Search for the cell housing the specified text and yield its (x, y) center coordinate. 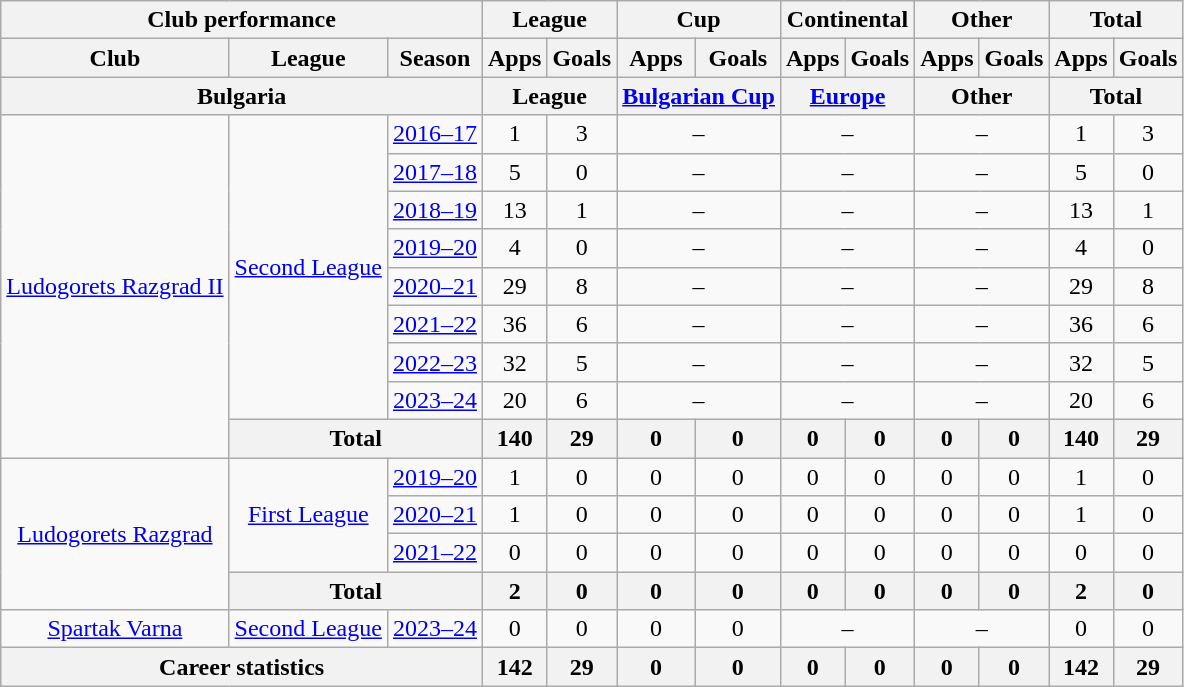
Ludogorets Razgrad (115, 534)
Continental (847, 20)
2022–23 (434, 362)
Cup (699, 20)
2016–17 (434, 134)
First League (308, 515)
Europe (847, 96)
Season (434, 58)
Bulgarian Cup (699, 96)
2017–18 (434, 172)
Bulgaria (242, 96)
Spartak Varna (115, 629)
2018–19 (434, 210)
Career statistics (242, 667)
Club performance (242, 20)
Club (115, 58)
Ludogorets Razgrad II (115, 286)
